Locate the cell with the specified text and output its (x, y) center coordinate. 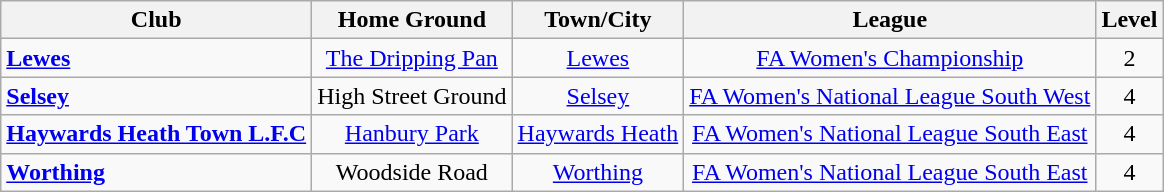
Club (156, 20)
The Dripping Pan (412, 58)
Woodside Road (412, 172)
Haywards Heath (598, 134)
League (890, 20)
Town/City (598, 20)
Hanbury Park (412, 134)
Home Ground (412, 20)
FA Women's National League South West (890, 96)
FA Women's Championship (890, 58)
Haywards Heath Town L.F.C (156, 134)
2 (1130, 58)
Level (1130, 20)
High Street Ground (412, 96)
